From the cell containing the given text, extract its center point as (x, y) coordinate. 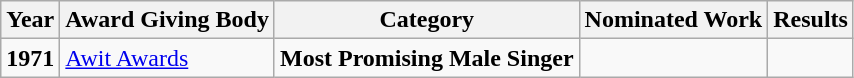
1971 (30, 58)
Award Giving Body (168, 20)
Most Promising Male Singer (426, 58)
Category (426, 20)
Awit Awards (168, 58)
Results (811, 20)
Nominated Work (674, 20)
Year (30, 20)
